Capture the cell that displays the provided text and extract its (X, Y) central coordinate. 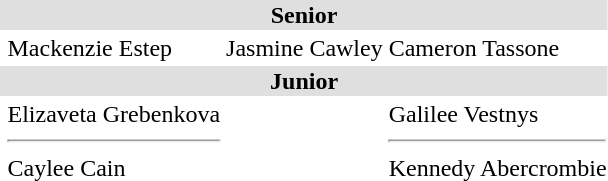
Jasmine Cawley (305, 48)
Junior (304, 81)
Cameron Tassone (498, 48)
Senior (304, 15)
Mackenzie Estep (114, 48)
